Capture the cell that displays the provided text and extract its [x, y] central coordinate. 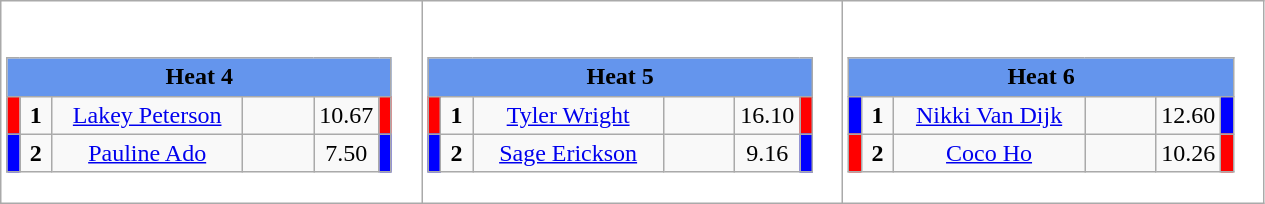
Heat 6 [1041, 77]
Heat 4 1 Lakey Peterson 10.67 2 Pauline Ado 7.50 [212, 102]
Coco Ho [990, 153]
Sage Erickson [568, 153]
Heat 5 [620, 77]
10.67 [346, 115]
16.10 [768, 115]
Pauline Ado [148, 153]
Heat 6 1 Nikki Van Dijk 12.60 2 Coco Ho 10.26 [1054, 102]
7.50 [346, 153]
Heat 4 [199, 77]
Heat 5 1 Tyler Wright 16.10 2 Sage Erickson 9.16 [632, 102]
12.60 [1188, 115]
Lakey Peterson [148, 115]
Nikki Van Dijk [990, 115]
10.26 [1188, 153]
Tyler Wright [568, 115]
9.16 [768, 153]
